Find where the given text appears and provide that cell's center as (X, Y) coordinate. 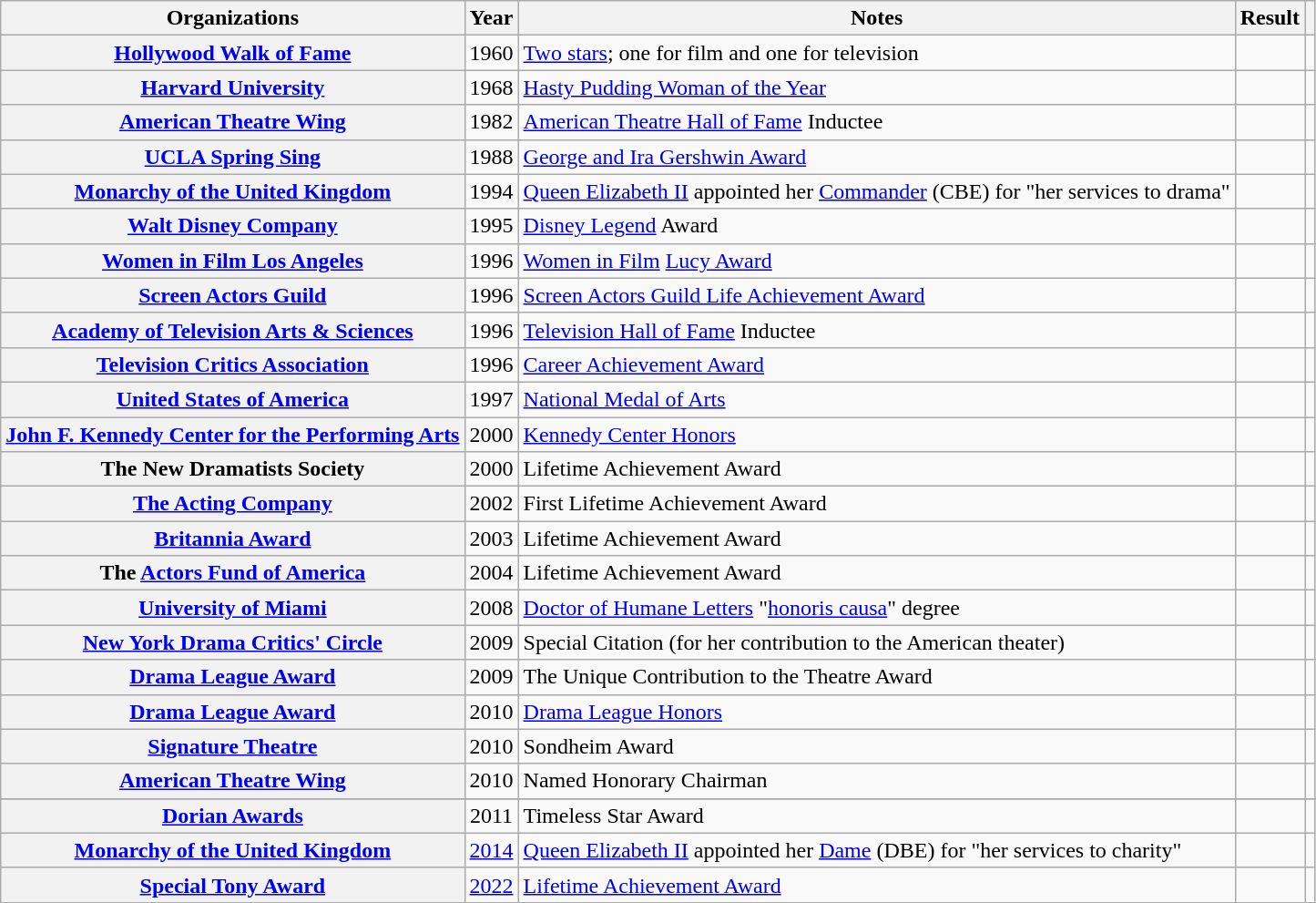
1968 (492, 87)
Queen Elizabeth II appointed her Commander (CBE) for "her services to drama" (876, 191)
Queen Elizabeth II appointed her Dame (DBE) for "her services to charity" (876, 850)
Academy of Television Arts & Sciences (233, 330)
2022 (492, 885)
1982 (492, 122)
2004 (492, 573)
The Unique Contribution to the Theatre Award (876, 677)
Sondheim Award (876, 746)
Walt Disney Company (233, 226)
Year (492, 18)
Disney Legend Award (876, 226)
1988 (492, 157)
University of Miami (233, 608)
2003 (492, 539)
2011 (492, 816)
United States of America (233, 399)
The Actors Fund of America (233, 573)
UCLA Spring Sing (233, 157)
The Acting Company (233, 504)
Harvard University (233, 87)
Named Honorary Chairman (876, 781)
George and Ira Gershwin Award (876, 157)
2002 (492, 504)
Women in Film Los Angeles (233, 261)
Drama League Honors (876, 712)
Dorian Awards (233, 816)
Result (1270, 18)
New York Drama Critics' Circle (233, 642)
Britannia Award (233, 539)
The New Dramatists Society (233, 469)
Television Critics Association (233, 364)
Two stars; one for film and one for television (876, 53)
Screen Actors Guild (233, 295)
Screen Actors Guild Life Achievement Award (876, 295)
Timeless Star Award (876, 816)
Notes (876, 18)
Kennedy Center Honors (876, 435)
Career Achievement Award (876, 364)
2014 (492, 850)
Organizations (233, 18)
Special Tony Award (233, 885)
1994 (492, 191)
1997 (492, 399)
John F. Kennedy Center for the Performing Arts (233, 435)
Hasty Pudding Woman of the Year (876, 87)
Hollywood Walk of Fame (233, 53)
American Theatre Hall of Fame Inductee (876, 122)
National Medal of Arts (876, 399)
Special Citation (for her contribution to the American theater) (876, 642)
Television Hall of Fame Inductee (876, 330)
First Lifetime Achievement Award (876, 504)
1960 (492, 53)
1995 (492, 226)
Women in Film Lucy Award (876, 261)
Doctor of Humane Letters "honoris causa" degree (876, 608)
2008 (492, 608)
Signature Theatre (233, 746)
